Extract the [X, Y] coordinate from the center of the cell holding the provided text.  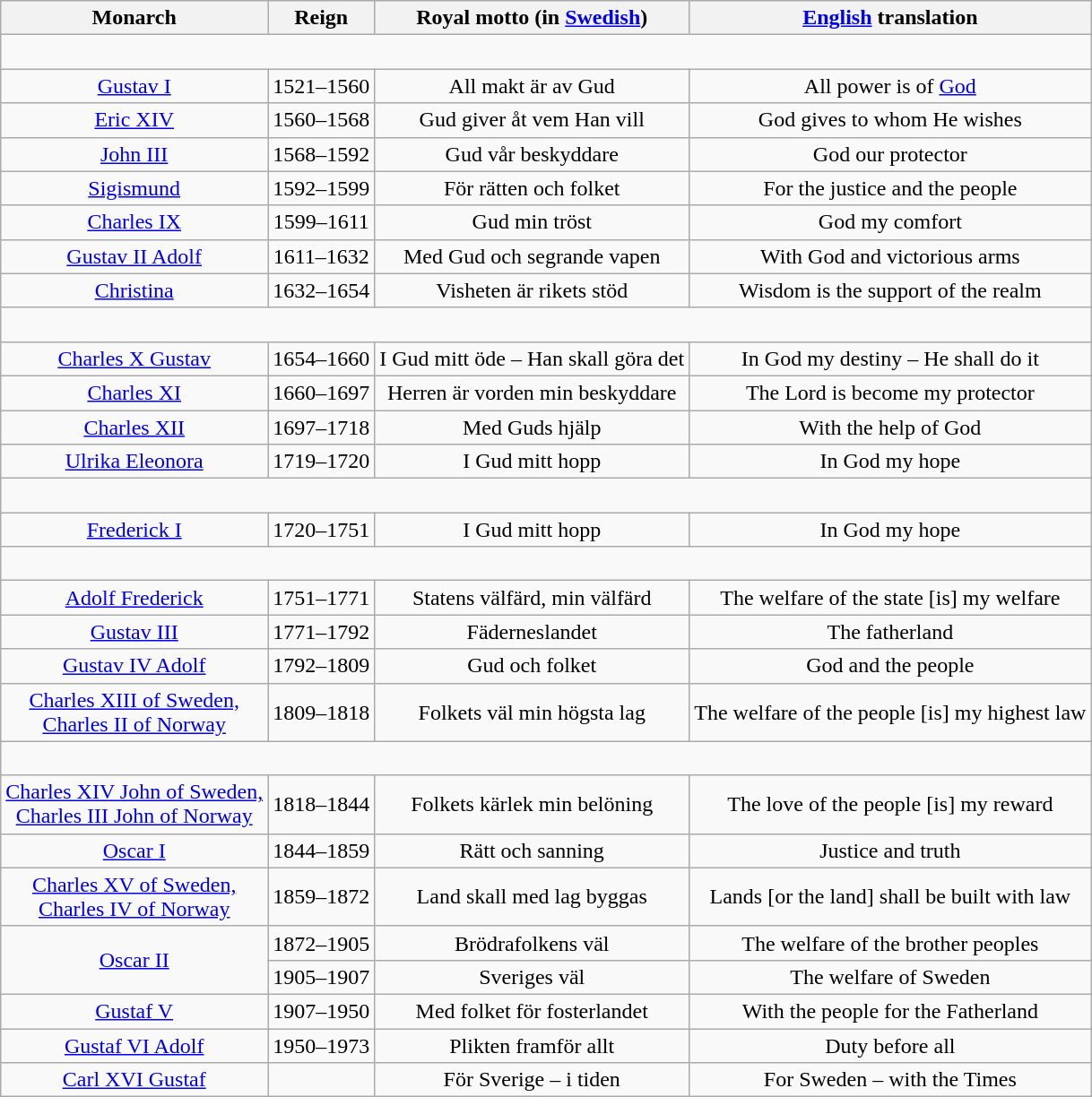
All makt är av Gud [533, 86]
1560–1568 [321, 120]
För Sverige – i tiden [533, 1080]
The welfare of Sweden [890, 977]
1907–1950 [321, 1011]
1632–1654 [321, 290]
Gustav III [134, 632]
With the help of God [890, 428]
Sigismund [134, 188]
Rätt och sanning [533, 851]
För rätten och folket [533, 188]
Charles XIV John of Sweden,Charles III John of Norway [134, 805]
Duty before all [890, 1046]
1872–1905 [321, 943]
For the justice and the people [890, 188]
Charles XIII of Sweden,Charles II of Norway [134, 712]
Gud vår beskyddare [533, 154]
The love of the people [is] my reward [890, 805]
Christina [134, 290]
1697–1718 [321, 428]
1809–1818 [321, 712]
Med folket för fosterlandet [533, 1011]
1771–1792 [321, 632]
The welfare of the state [is] my welfare [890, 598]
God gives to whom He wishes [890, 120]
Eric XIV [134, 120]
I Gud mitt öde – Han skall göra det [533, 358]
1859–1872 [321, 896]
Gud och folket [533, 666]
Plikten framför allt [533, 1046]
Royal motto (in Swedish) [533, 18]
Charles XI [134, 393]
For Sweden – with the Times [890, 1080]
1592–1599 [321, 188]
With God and victorious arms [890, 256]
Justice and truth [890, 851]
Sveriges väl [533, 977]
1818–1844 [321, 805]
The Lord is become my protector [890, 393]
Charles X Gustav [134, 358]
Fäderneslandet [533, 632]
Gustav I [134, 86]
Wisdom is the support of the realm [890, 290]
The welfare of the brother peoples [890, 943]
The fatherland [890, 632]
1660–1697 [321, 393]
Charles XII [134, 428]
God and the people [890, 666]
Charles IX [134, 222]
Folkets kärlek min belöning [533, 805]
English translation [890, 18]
In God my destiny – He shall do it [890, 358]
Charles XV of Sweden,Charles IV of Norway [134, 896]
Lands [or the land] shall be built with law [890, 896]
Gud min tröst [533, 222]
Oscar II [134, 960]
1599–1611 [321, 222]
Gustav IV Adolf [134, 666]
Gustaf V [134, 1011]
Herren är vorden min beskyddare [533, 393]
Folkets väl min högsta lag [533, 712]
John III [134, 154]
Gud giver åt vem Han vill [533, 120]
God my comfort [890, 222]
1719–1720 [321, 462]
1720–1751 [321, 530]
1844–1859 [321, 851]
1654–1660 [321, 358]
1905–1907 [321, 977]
Ulrika Eleonora [134, 462]
Monarch [134, 18]
1521–1560 [321, 86]
Frederick I [134, 530]
The welfare of the people [is] my highest law [890, 712]
Adolf Frederick [134, 598]
1751–1771 [321, 598]
1950–1973 [321, 1046]
Visheten är rikets stöd [533, 290]
Med Gud och segrande vapen [533, 256]
Land skall med lag byggas [533, 896]
God our protector [890, 154]
1568–1592 [321, 154]
Oscar I [134, 851]
Carl XVI Gustaf [134, 1080]
Gustav II Adolf [134, 256]
Brödrafolkens väl [533, 943]
All power is of God [890, 86]
With the people for the Fatherland [890, 1011]
Gustaf VI Adolf [134, 1046]
Reign [321, 18]
1792–1809 [321, 666]
1611–1632 [321, 256]
Med Guds hjälp [533, 428]
Statens välfärd, min välfärd [533, 598]
